Locate the cell with the specified text and output its (x, y) center coordinate. 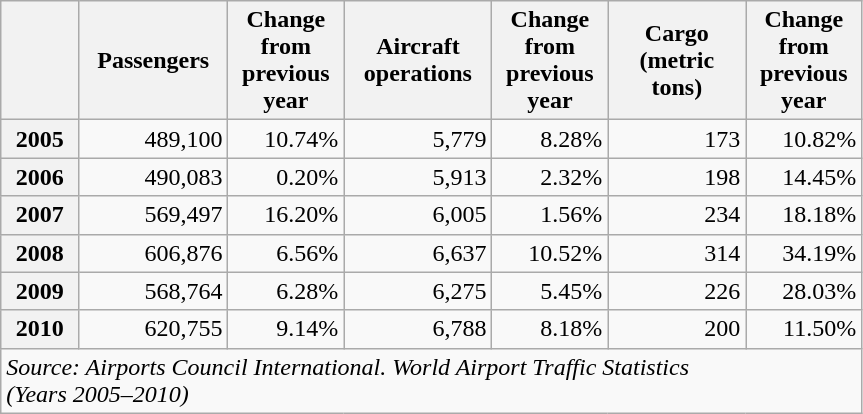
5,779 (418, 139)
18.18% (804, 215)
2009 (40, 291)
314 (677, 253)
234 (677, 215)
6.56% (286, 253)
16.20% (286, 215)
Aircraft operations (418, 60)
6.28% (286, 291)
200 (677, 329)
2008 (40, 253)
489,100 (154, 139)
2005 (40, 139)
5,913 (418, 177)
490,083 (154, 177)
173 (677, 139)
11.50% (804, 329)
2010 (40, 329)
1.56% (550, 215)
568,764 (154, 291)
10.74% (286, 139)
606,876 (154, 253)
2.32% (550, 177)
28.03% (804, 291)
6,788 (418, 329)
620,755 (154, 329)
2006 (40, 177)
9.14% (286, 329)
8.28% (550, 139)
6,275 (418, 291)
5.45% (550, 291)
14.45% (804, 177)
226 (677, 291)
569,497 (154, 215)
6,637 (418, 253)
2007 (40, 215)
Passengers (154, 60)
10.82% (804, 139)
6,005 (418, 215)
34.19% (804, 253)
8.18% (550, 329)
10.52% (550, 253)
Source: Airports Council International. World Airport Traffic Statistics(Years 2005–2010) (432, 380)
0.20% (286, 177)
Cargo(metric tons) (677, 60)
198 (677, 177)
